Locate the cell with the specified text and output its (X, Y) center coordinate. 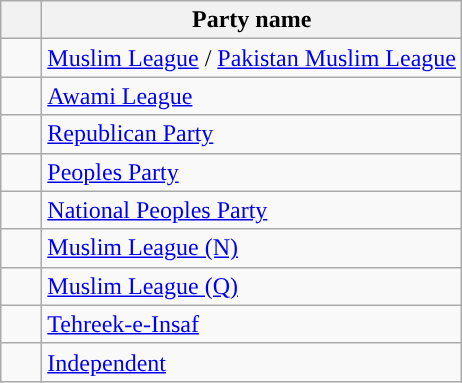
Awami League (252, 96)
Independent (252, 362)
Party name (252, 20)
Muslim League / Pakistan Muslim League (252, 58)
National Peoples Party (252, 210)
Muslim League (N) (252, 248)
Muslim League (Q) (252, 286)
Republican Party (252, 134)
Tehreek-e-Insaf (252, 324)
Peoples Party (252, 172)
